Determine the (x, y) coordinate at the center of the cell enclosing the given text.  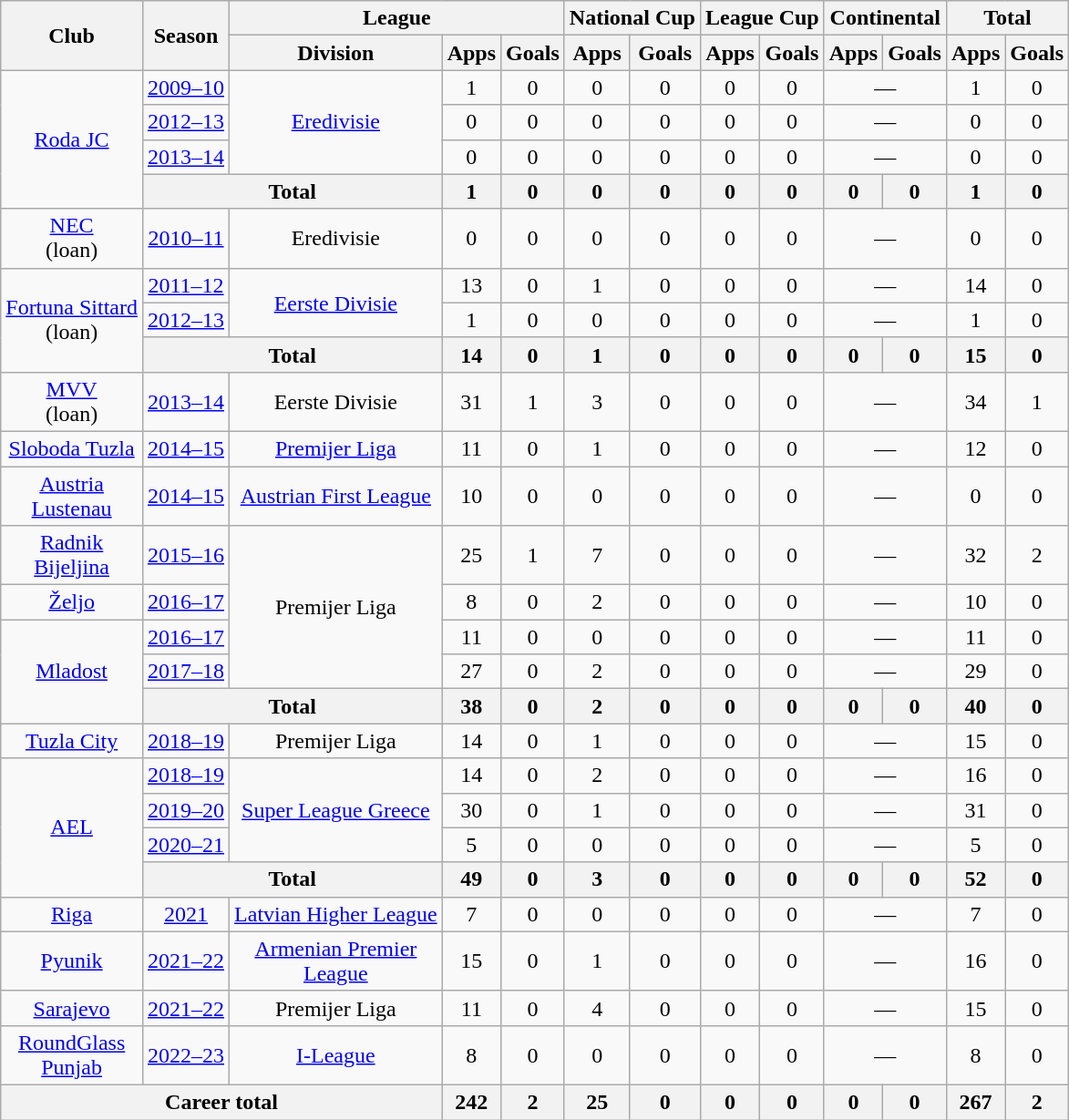
49 (471, 879)
Fortuna Sittard (loan) (72, 320)
AEL (72, 827)
Division (336, 53)
2021 (186, 914)
Željo (72, 602)
Continental (885, 18)
4 (597, 1008)
38 (471, 706)
MVV (loan) (72, 401)
Riga (72, 914)
30 (471, 810)
267 (975, 1102)
I-League (336, 1055)
League Cup (762, 18)
2022–23 (186, 1055)
40 (975, 706)
Austria Lustenau (72, 496)
Tuzla City (72, 741)
2010–11 (186, 239)
League (397, 18)
27 (471, 672)
Austrian First League (336, 496)
12 (975, 448)
29 (975, 672)
Club (72, 36)
Latvian Higher League (336, 914)
242 (471, 1102)
NEC (loan) (72, 239)
Super League Greece (336, 810)
13 (471, 285)
RoundGlass Punjab (72, 1055)
Sloboda Tuzla (72, 448)
2009–10 (186, 87)
52 (975, 879)
Armenian Premier League (336, 961)
2015–16 (186, 556)
2011–12 (186, 285)
Sarajevo (72, 1008)
34 (975, 401)
2020–21 (186, 845)
Mladost (72, 672)
2017–18 (186, 672)
2019–20 (186, 810)
National Cup (632, 18)
Pyunik (72, 961)
Roda JC (72, 139)
Career total (221, 1102)
Radnik Bijeljina (72, 556)
32 (975, 556)
Season (186, 36)
